Return [X, Y] of the center of cell containing provided text 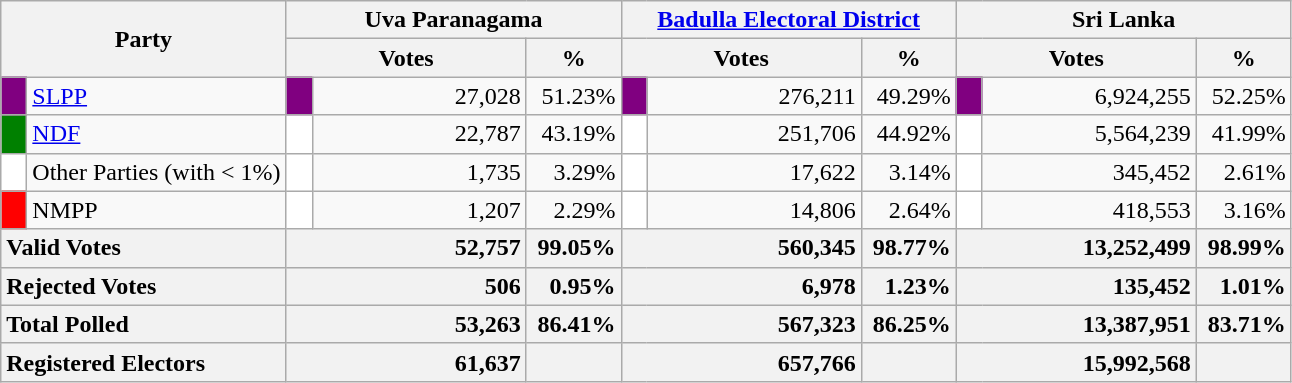
SLPP [156, 96]
13,252,499 [1076, 248]
Badulla Electoral District [788, 20]
Valid Votes [144, 248]
14,806 [754, 210]
1.01% [1244, 286]
506 [406, 286]
2.29% [574, 210]
Uva Paranagama [454, 20]
41.99% [1244, 134]
3.14% [908, 172]
98.99% [1244, 248]
44.92% [908, 134]
99.05% [574, 248]
98.77% [908, 248]
2.61% [1244, 172]
13,387,951 [1076, 324]
53,263 [406, 324]
Party [144, 39]
51.23% [574, 96]
3.29% [574, 172]
567,323 [741, 324]
Registered Electors [144, 362]
135,452 [1076, 286]
1,207 [419, 210]
1.23% [908, 286]
86.41% [574, 324]
61,637 [406, 362]
22,787 [419, 134]
276,211 [754, 96]
1,735 [419, 172]
86.25% [908, 324]
15,992,568 [1076, 362]
83.71% [1244, 324]
27,028 [419, 96]
0.95% [574, 286]
52.25% [1244, 96]
NDF [156, 134]
5,564,239 [1089, 134]
3.16% [1244, 210]
43.19% [574, 134]
49.29% [908, 96]
Sri Lanka [1124, 20]
Other Parties (with < 1%) [156, 172]
6,978 [741, 286]
418,553 [1089, 210]
Total Polled [144, 324]
52,757 [406, 248]
2.64% [908, 210]
17,622 [754, 172]
345,452 [1089, 172]
6,924,255 [1089, 96]
657,766 [741, 362]
251,706 [754, 134]
560,345 [741, 248]
Rejected Votes [144, 286]
NMPP [156, 210]
